Locate the cell with the specified text and output its (X, Y) center coordinate. 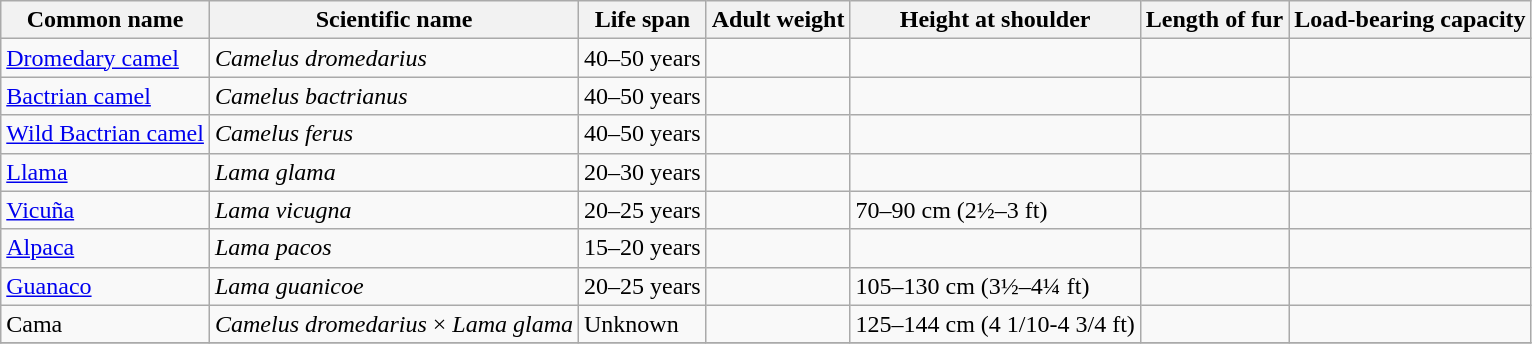
Scientific name (394, 20)
15–20 years (643, 248)
Lama pacos (394, 248)
Camelus dromedarius × Lama glama (394, 324)
20–30 years (643, 172)
Length of fur (1214, 20)
Camelus ferus (394, 134)
Life span (643, 20)
Guanaco (106, 286)
Bactrian camel (106, 96)
Common name (106, 20)
125–144 cm (4 1/10-4 3/4 ft) (995, 324)
Unknown (643, 324)
Alpaca (106, 248)
Wild Bactrian camel (106, 134)
Dromedary camel (106, 58)
105–130 cm (3½–4¼ ft) (995, 286)
Load-bearing capacity (1410, 20)
Camelus bactrianus (394, 96)
Llama (106, 172)
70–90 cm (2½–3 ft) (995, 210)
Vicuña (106, 210)
Adult weight (778, 20)
Lama guanicoe (394, 286)
Lama glama (394, 172)
Camelus dromedarius (394, 58)
Cama (106, 324)
Height at shoulder (995, 20)
Lama vicugna (394, 210)
